Search for the cell housing the specified text and yield its [X, Y] center coordinate. 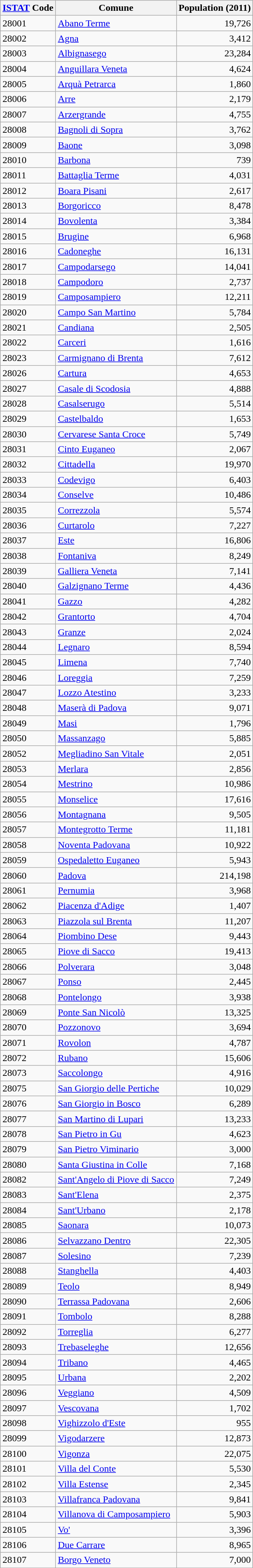
3,233 [215, 693]
Population (2011) [215, 8]
Maserà di Padova [116, 708]
Camposampiero [116, 297]
Cervarese Santa Croce [116, 434]
19,970 [215, 465]
28019 [28, 297]
28056 [28, 814]
1,407 [215, 906]
28008 [28, 130]
8,594 [215, 647]
2,202 [215, 1377]
28091 [28, 1317]
28033 [28, 480]
Conselve [116, 495]
28097 [28, 1408]
28078 [28, 1134]
7,740 [215, 662]
8,965 [215, 1545]
Cinto Euganeo [116, 449]
9,841 [215, 1499]
Cittadella [116, 465]
Arquà Petrarca [116, 84]
16,806 [215, 541]
Saccolongo [116, 1073]
Carmignano di Brenta [116, 358]
Cadoneghe [116, 251]
3,694 [215, 1027]
Pontelongo [116, 997]
1,616 [215, 343]
Battaglia Terme [116, 175]
9,443 [215, 936]
28101 [28, 1469]
28061 [28, 890]
28087 [28, 1256]
28040 [28, 586]
28076 [28, 1103]
Baone [116, 145]
7,168 [215, 1165]
Terrassa Padovana [116, 1301]
28053 [28, 769]
1,796 [215, 723]
28041 [28, 601]
San Pietro Viminario [116, 1149]
Agna [116, 38]
28001 [28, 23]
Loreggia [116, 678]
5,784 [215, 312]
28064 [28, 936]
Piazzola sul Brenta [116, 921]
Legnaro [116, 647]
San Martino di Lupari [116, 1119]
28049 [28, 723]
28066 [28, 967]
11,207 [215, 921]
28062 [28, 906]
17,616 [215, 799]
4,704 [215, 616]
Candiana [116, 327]
28100 [28, 1454]
5,903 [215, 1514]
28007 [28, 114]
6,277 [215, 1332]
2,375 [215, 1195]
2,737 [215, 282]
3,412 [215, 38]
13,233 [215, 1119]
Sant'Urbano [116, 1210]
Brugine [116, 236]
5,514 [215, 403]
Vigonza [116, 1454]
Granze [116, 632]
28083 [28, 1195]
Villafranca Padovana [116, 1499]
Carceri [116, 343]
Codevigo [116, 480]
28047 [28, 693]
28043 [28, 632]
3,938 [215, 997]
Villa del Conte [116, 1469]
28010 [28, 160]
28021 [28, 327]
Piove di Sacco [116, 952]
28042 [28, 616]
28098 [28, 1423]
28092 [28, 1332]
19,726 [215, 23]
Rovolon [116, 1043]
Ponte San Nicolò [116, 1012]
9,071 [215, 708]
1,860 [215, 84]
4,403 [215, 1271]
San Giorgio delle Pertiche [116, 1088]
13,325 [215, 1012]
28094 [28, 1362]
3,098 [215, 145]
Comune [116, 8]
28039 [28, 571]
4,653 [215, 373]
4,623 [215, 1134]
28048 [28, 708]
Megliadino San Vitale [116, 754]
Galzignano Terme [116, 586]
2,617 [215, 191]
Trebaseleghe [116, 1347]
16,131 [215, 251]
10,986 [215, 784]
28082 [28, 1180]
7,239 [215, 1256]
Bovolenta [116, 221]
Boara Pisani [116, 191]
Este [116, 541]
28072 [28, 1058]
28065 [28, 952]
28011 [28, 175]
Vigodarzere [116, 1438]
2,024 [215, 632]
214,198 [215, 875]
28075 [28, 1088]
Correzzola [116, 510]
Pozzonovo [116, 1027]
10,922 [215, 845]
Ospedaletto Euganeo [116, 860]
3,968 [215, 890]
Tombolo [116, 1317]
28015 [28, 236]
San Giorgio in Bosco [116, 1103]
Selvazzano Dentro [116, 1241]
Campodoro [116, 282]
Santa Giustina in Colle [116, 1165]
28096 [28, 1392]
28016 [28, 251]
28106 [28, 1545]
12,656 [215, 1347]
22,305 [215, 1241]
28090 [28, 1301]
28003 [28, 54]
28020 [28, 312]
Due Carrare [116, 1545]
28013 [28, 206]
28030 [28, 434]
10,029 [215, 1088]
Bagnoli di Sopra [116, 130]
12,873 [215, 1438]
Fontaniva [116, 556]
28077 [28, 1119]
Montagnana [116, 814]
3,384 [215, 221]
Anguillara Veneta [116, 69]
Rubano [116, 1058]
Casale di Scodosia [116, 388]
ISTAT Code [28, 8]
19,413 [215, 952]
6,403 [215, 480]
Torreglia [116, 1332]
28022 [28, 343]
3,048 [215, 967]
Gazzo [116, 601]
Tribano [116, 1362]
28071 [28, 1043]
Urbana [116, 1377]
Casalserugo [116, 403]
28027 [28, 388]
4,624 [215, 69]
Sant'Elena [116, 1195]
4,282 [215, 601]
955 [215, 1423]
12,211 [215, 297]
5,749 [215, 434]
1,702 [215, 1408]
Abano Terme [116, 23]
Campo San Martino [116, 312]
28032 [28, 465]
28104 [28, 1514]
8,949 [215, 1286]
28045 [28, 662]
10,486 [215, 495]
8,478 [215, 206]
28004 [28, 69]
Curtarolo [116, 525]
28028 [28, 403]
Vescovana [116, 1408]
Castelbaldo [116, 419]
28055 [28, 799]
Borgoricco [116, 206]
10,073 [215, 1225]
Noventa Padovana [116, 845]
28038 [28, 556]
5,530 [215, 1469]
4,755 [215, 114]
2,856 [215, 769]
22,075 [215, 1454]
5,885 [215, 738]
Polverara [116, 967]
28054 [28, 784]
Vighizzolo d'Este [116, 1423]
28086 [28, 1241]
Massanzago [116, 738]
Montegrotto Terme [116, 830]
28046 [28, 678]
5,574 [215, 510]
28034 [28, 495]
Pernumia [116, 890]
28073 [28, 1073]
28002 [28, 38]
23,284 [215, 54]
2,067 [215, 449]
15,606 [215, 1058]
28070 [28, 1027]
2,505 [215, 327]
San Pietro in Gu [116, 1134]
7,141 [215, 571]
28059 [28, 860]
Grantorto [116, 616]
28058 [28, 845]
28069 [28, 1012]
28035 [28, 510]
28029 [28, 419]
28036 [28, 525]
2,606 [215, 1301]
Piombino Dese [116, 936]
28080 [28, 1165]
6,968 [215, 236]
Villanova di Camposampiero [116, 1514]
Borgo Veneto [116, 1560]
28067 [28, 982]
Arre [116, 99]
Merlara [116, 769]
28089 [28, 1286]
Masi [116, 723]
9,505 [215, 814]
28105 [28, 1530]
2,345 [215, 1484]
Limena [116, 662]
28017 [28, 267]
Galliera Veneta [116, 571]
2,445 [215, 982]
28088 [28, 1271]
Campodarsego [116, 267]
1,653 [215, 419]
28068 [28, 997]
14,041 [215, 267]
Vo' [116, 1530]
28085 [28, 1225]
28026 [28, 373]
Solesino [116, 1256]
7,612 [215, 358]
Saonara [116, 1225]
4,031 [215, 175]
28052 [28, 754]
2,051 [215, 754]
28012 [28, 191]
28063 [28, 921]
Padova [116, 875]
6,289 [215, 1103]
11,181 [215, 830]
28102 [28, 1484]
28093 [28, 1347]
Teolo [116, 1286]
28009 [28, 145]
8,249 [215, 556]
2,179 [215, 99]
28006 [28, 99]
Ponso [116, 982]
28099 [28, 1438]
28044 [28, 647]
Arzergrande [116, 114]
28005 [28, 84]
28084 [28, 1210]
28057 [28, 830]
28018 [28, 282]
7,249 [215, 1180]
739 [215, 160]
3,762 [215, 130]
28050 [28, 738]
28079 [28, 1149]
Stanghella [116, 1271]
7,259 [215, 678]
Lozzo Atestino [116, 693]
4,436 [215, 586]
3,396 [215, 1530]
28014 [28, 221]
28095 [28, 1377]
28103 [28, 1499]
4,509 [215, 1392]
Veggiano [116, 1392]
28031 [28, 449]
5,943 [215, 860]
28060 [28, 875]
3,000 [215, 1149]
4,916 [215, 1073]
7,000 [215, 1560]
28037 [28, 541]
7,227 [215, 525]
Barbona [116, 160]
Monselice [116, 799]
Cartura [116, 373]
4,465 [215, 1362]
28107 [28, 1560]
Albignasego [116, 54]
4,787 [215, 1043]
28023 [28, 358]
Mestrino [116, 784]
Piacenza d'Adige [116, 906]
8,288 [215, 1317]
Villa Estense [116, 1484]
4,888 [215, 388]
2,178 [215, 1210]
Sant'Angelo di Piove di Sacco [116, 1180]
